Identify which cell holds the provided text, then report its (x, y) central coordinate. 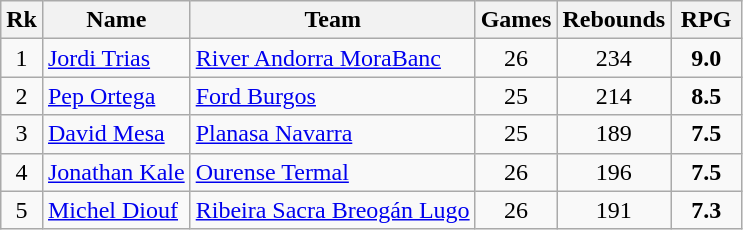
Jonathan Kale (116, 172)
Planasa Navarra (332, 134)
Games (516, 20)
7.3 (706, 210)
Rebounds (614, 20)
Pep Ortega (116, 96)
2 (22, 96)
Ribeira Sacra Breogán Lugo (332, 210)
214 (614, 96)
1 (22, 58)
5 (22, 210)
River Andorra MoraBanc (332, 58)
Ourense Termal (332, 172)
RPG (706, 20)
Team (332, 20)
Jordi Trias (116, 58)
David Mesa (116, 134)
Name (116, 20)
4 (22, 172)
8.5 (706, 96)
3 (22, 134)
196 (614, 172)
Michel Diouf (116, 210)
Rk (22, 20)
234 (614, 58)
191 (614, 210)
Ford Burgos (332, 96)
189 (614, 134)
9.0 (706, 58)
